Identify which cell holds the provided text, then report its (X, Y) central coordinate. 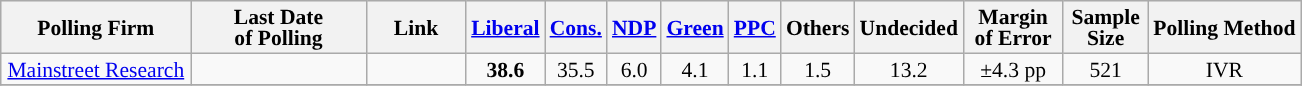
Cons. (576, 27)
Others (818, 27)
Last Dateof Polling (278, 27)
Polling Firm (96, 27)
Undecided (909, 27)
13.2 (909, 68)
6.0 (634, 68)
±4.3 pp (1013, 68)
1.5 (818, 68)
Green (694, 27)
PPC (755, 27)
521 (1106, 68)
IVR (1224, 68)
SampleSize (1106, 27)
Link (416, 27)
NDP (634, 27)
1.1 (755, 68)
4.1 (694, 68)
Marginof Error (1013, 27)
Liberal (505, 27)
Mainstreet Research (96, 68)
38.6 (505, 68)
35.5 (576, 68)
Polling Method (1224, 27)
